Extract the [X, Y] coordinate from the center of the cell holding the provided text.  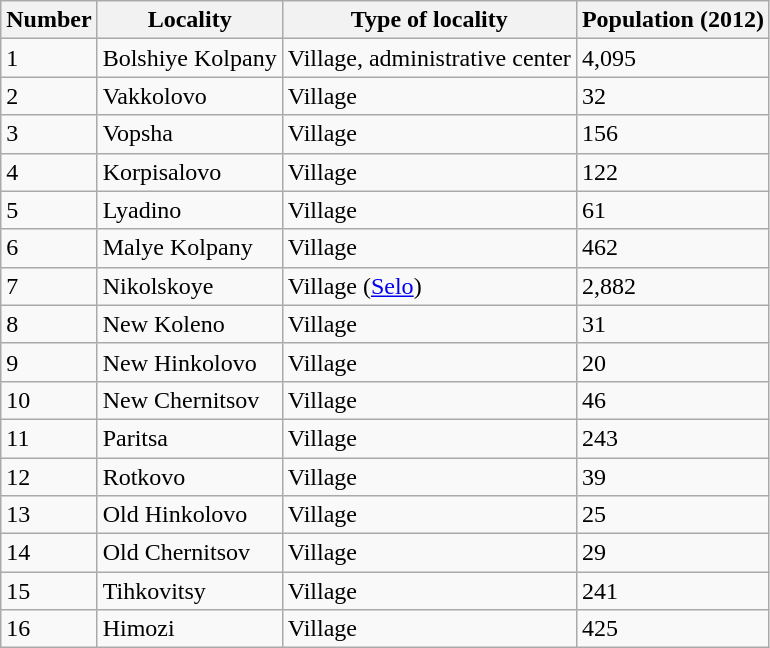
New Koleno [190, 324]
Korpisalovo [190, 172]
46 [672, 400]
25 [672, 515]
2 [49, 96]
10 [49, 400]
14 [49, 553]
156 [672, 134]
32 [672, 96]
Bolshiye Kolpany [190, 58]
Himozi [190, 629]
Old Chernitsov [190, 553]
Vakkolovo [190, 96]
Vopsha [190, 134]
Type of locality [429, 20]
13 [49, 515]
31 [672, 324]
61 [672, 210]
Number [49, 20]
3 [49, 134]
241 [672, 591]
462 [672, 248]
6 [49, 248]
1 [49, 58]
Village (Selo) [429, 286]
29 [672, 553]
4 [49, 172]
Tihkovitsy [190, 591]
16 [49, 629]
5 [49, 210]
New Chernitsov [190, 400]
9 [49, 362]
Paritsa [190, 438]
15 [49, 591]
4,095 [672, 58]
Malye Kolpany [190, 248]
39 [672, 477]
243 [672, 438]
Rotkovo [190, 477]
122 [672, 172]
Nikolskoye [190, 286]
Lyadino [190, 210]
Population (2012) [672, 20]
Village, administrative center [429, 58]
20 [672, 362]
11 [49, 438]
7 [49, 286]
Old Hinkolovo [190, 515]
2,882 [672, 286]
New Hinkolovo [190, 362]
8 [49, 324]
425 [672, 629]
Locality [190, 20]
12 [49, 477]
